Scan for the cell matching the given text and deliver its [X, Y] coordinate at center. 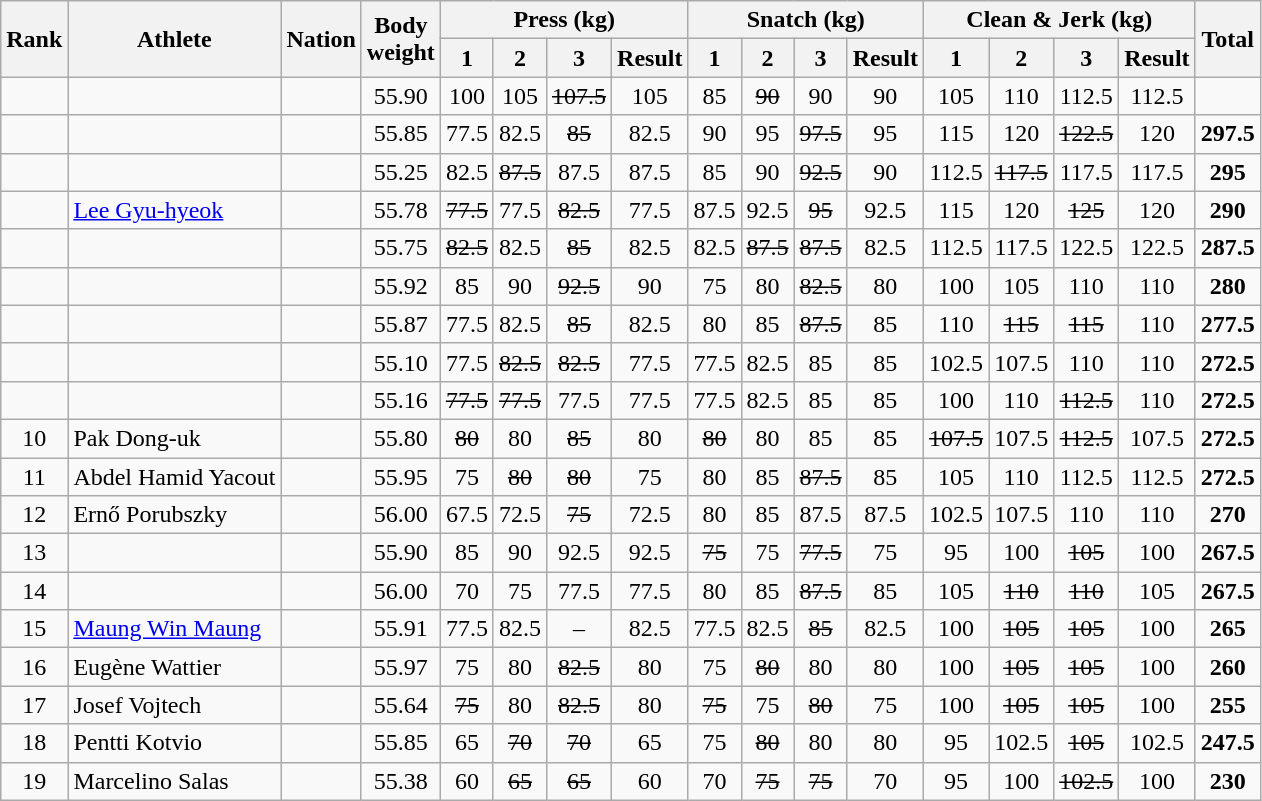
Snatch (kg) [806, 20]
287.5 [1228, 248]
55.80 [400, 438]
– [578, 629]
Press (kg) [564, 20]
55.78 [400, 210]
15 [34, 629]
Marcelino Salas [174, 781]
55.75 [400, 248]
10 [34, 438]
14 [34, 591]
19 [34, 781]
Lee Gyu-hyeok [174, 210]
260 [1228, 667]
16 [34, 667]
125 [1086, 210]
270 [1228, 515]
55.10 [400, 362]
55.95 [400, 477]
Pentti Kotvio [174, 743]
280 [1228, 286]
Abdel Hamid Yacout [174, 477]
18 [34, 743]
247.5 [1228, 743]
Bodyweight [400, 39]
Nation [321, 39]
Athlete [174, 39]
Eugène Wattier [174, 667]
Ernő Porubszky [174, 515]
55.97 [400, 667]
Clean & Jerk (kg) [1060, 20]
97.5 [820, 134]
55.92 [400, 286]
290 [1228, 210]
55.87 [400, 324]
55.16 [400, 400]
255 [1228, 705]
11 [34, 477]
295 [1228, 172]
55.64 [400, 705]
17 [34, 705]
265 [1228, 629]
Josef Vojtech [174, 705]
297.5 [1228, 134]
Rank [34, 39]
67.5 [466, 515]
Pak Dong-uk [174, 438]
55.38 [400, 781]
55.25 [400, 172]
Maung Win Maung [174, 629]
277.5 [1228, 324]
Total [1228, 39]
13 [34, 553]
230 [1228, 781]
55.91 [400, 629]
12 [34, 515]
